Provide the (x, y) coordinate of the cell's center where the given text is located.  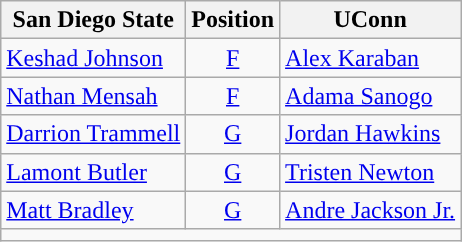
Tristen Newton (370, 172)
Nathan Mensah (94, 96)
Andre Jackson Jr. (370, 210)
Keshad Johnson (94, 58)
San Diego State (94, 20)
Lamont Butler (94, 172)
Matt Bradley (94, 210)
Adama Sanogo (370, 96)
Darrion Trammell (94, 134)
Jordan Hawkins (370, 134)
Position (233, 20)
UConn (370, 20)
Alex Karaban (370, 58)
